Scan for the cell matching the given text and deliver its (X, Y) coordinate at center. 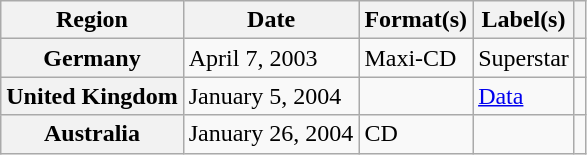
January 26, 2004 (271, 134)
Superstar (524, 58)
Date (271, 20)
Australia (92, 134)
April 7, 2003 (271, 58)
CD (416, 134)
Germany (92, 58)
Format(s) (416, 20)
Data (524, 96)
Maxi-CD (416, 58)
Region (92, 20)
January 5, 2004 (271, 96)
Label(s) (524, 20)
United Kingdom (92, 96)
